Pinpoint the cell where the given text exists, returning its (X, Y) midpoint coordinate. 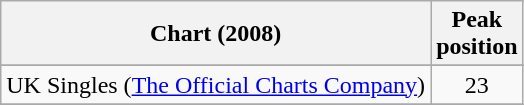
Chart (2008) (216, 34)
23 (477, 85)
Peakposition (477, 34)
UK Singles (The Official Charts Company) (216, 85)
